Output the [x, y] coordinate of the center of the cell containing the given text.  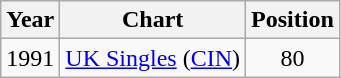
Chart [153, 20]
Position [293, 20]
Year [30, 20]
UK Singles (CIN) [153, 58]
80 [293, 58]
1991 [30, 58]
